Detect which cell encompasses the target text, then output its (x, y) center coordinate. 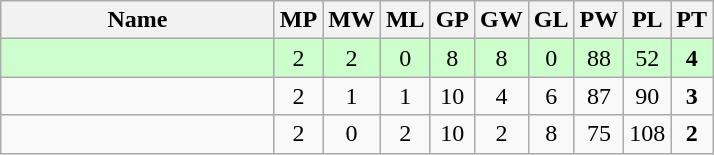
GP (452, 20)
52 (648, 58)
87 (599, 96)
6 (551, 96)
108 (648, 134)
75 (599, 134)
GL (551, 20)
PL (648, 20)
MW (352, 20)
88 (599, 58)
Name (138, 20)
MP (298, 20)
PT (692, 20)
GW (502, 20)
90 (648, 96)
3 (692, 96)
PW (599, 20)
ML (405, 20)
